Locate the cell with the specified text and output its [x, y] center coordinate. 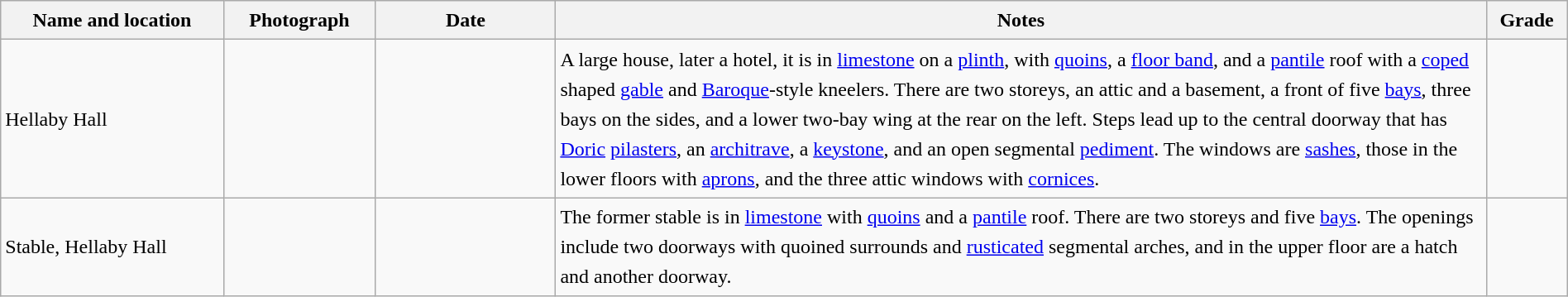
Date [466, 20]
Notes [1021, 20]
Grade [1527, 20]
Hellaby Hall [112, 119]
Photograph [299, 20]
Stable, Hellaby Hall [112, 247]
Name and location [112, 20]
